Search for the cell housing the specified text and yield its [x, y] center coordinate. 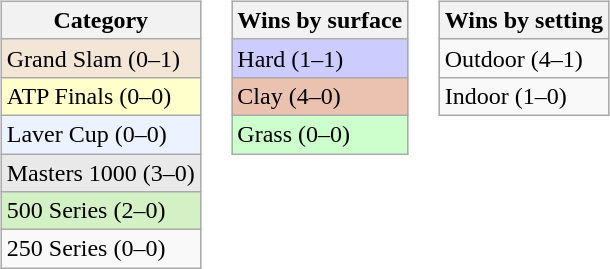
250 Series (0–0) [100, 249]
Wins by surface [320, 20]
Wins by setting [524, 20]
Masters 1000 (3–0) [100, 173]
ATP Finals (0–0) [100, 96]
Laver Cup (0–0) [100, 134]
Grand Slam (0–1) [100, 58]
Clay (4–0) [320, 96]
Outdoor (4–1) [524, 58]
Grass (0–0) [320, 134]
Indoor (1–0) [524, 96]
500 Series (2–0) [100, 211]
Category [100, 20]
Hard (1–1) [320, 58]
